Return [X, Y] of the center of cell containing provided text 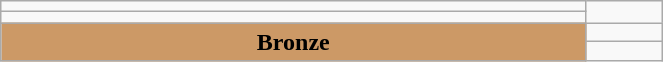
Bronze [294, 42]
